Determine the (x, y) coordinate at the center of the cell enclosing the given text.  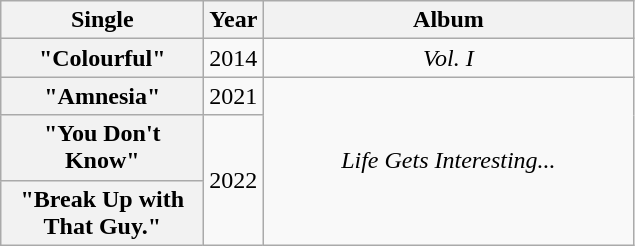
2014 (234, 58)
"Break Up with That Guy." (102, 212)
Life Gets Interesting... (448, 161)
"Amnesia" (102, 96)
Album (448, 20)
Year (234, 20)
Single (102, 20)
"You Don't Know" (102, 148)
2021 (234, 96)
Vol. I (448, 58)
"Colourful" (102, 58)
2022 (234, 180)
